Capture the cell that displays the provided text and extract its [x, y] central coordinate. 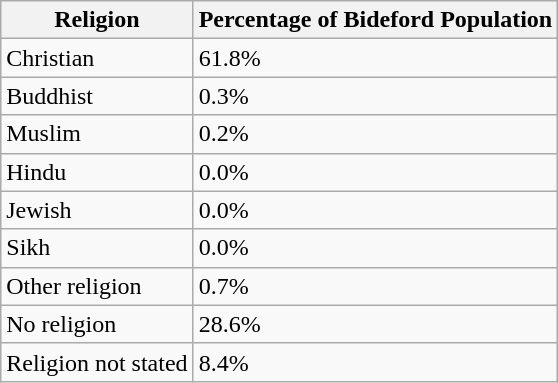
Muslim [97, 134]
Jewish [97, 210]
0.3% [376, 96]
Hindu [97, 172]
0.7% [376, 286]
28.6% [376, 324]
No religion [97, 324]
Religion not stated [97, 362]
Sikh [97, 248]
Religion [97, 20]
8.4% [376, 362]
Other religion [97, 286]
Christian [97, 58]
Percentage of Bideford Population [376, 20]
61.8% [376, 58]
0.2% [376, 134]
Buddhist [97, 96]
